For the text-containing cell, return its midpoint in (x, y) coordinate format. 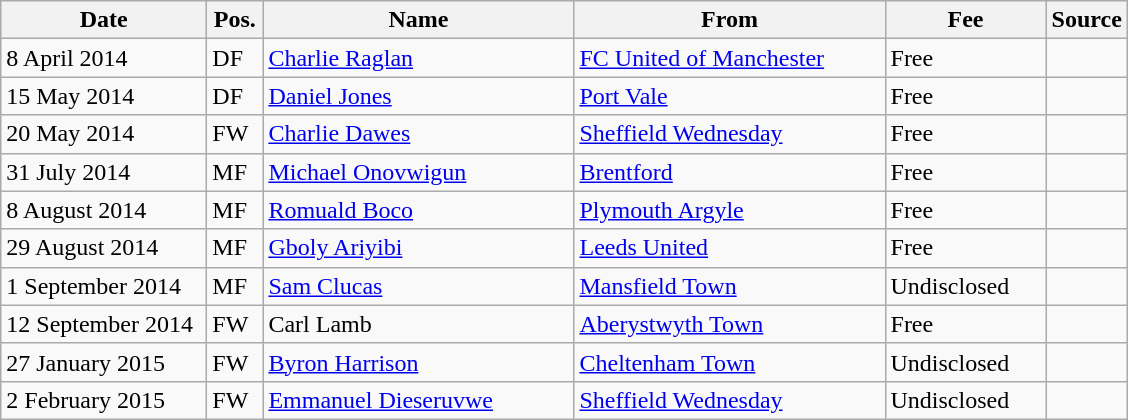
Fee (966, 20)
15 May 2014 (104, 96)
Brentford (730, 172)
8 April 2014 (104, 58)
Date (104, 20)
Name (418, 20)
Plymouth Argyle (730, 210)
8 August 2014 (104, 210)
Byron Harrison (418, 362)
From (730, 20)
Daniel Jones (418, 96)
FC United of Manchester (730, 58)
20 May 2014 (104, 134)
Aberystwyth Town (730, 324)
1 September 2014 (104, 286)
Source (1086, 20)
Gboly Ariyibi (418, 248)
Carl Lamb (418, 324)
Sam Clucas (418, 286)
27 January 2015 (104, 362)
Romuald Boco (418, 210)
31 July 2014 (104, 172)
Leeds United (730, 248)
Cheltenham Town (730, 362)
Pos. (235, 20)
Charlie Dawes (418, 134)
12 September 2014 (104, 324)
2 February 2015 (104, 400)
Emmanuel Dieseruvwe (418, 400)
Michael Onovwigun (418, 172)
Mansfield Town (730, 286)
Charlie Raglan (418, 58)
29 August 2014 (104, 248)
Port Vale (730, 96)
